From the cell containing the given text, extract its center point as [X, Y] coordinate. 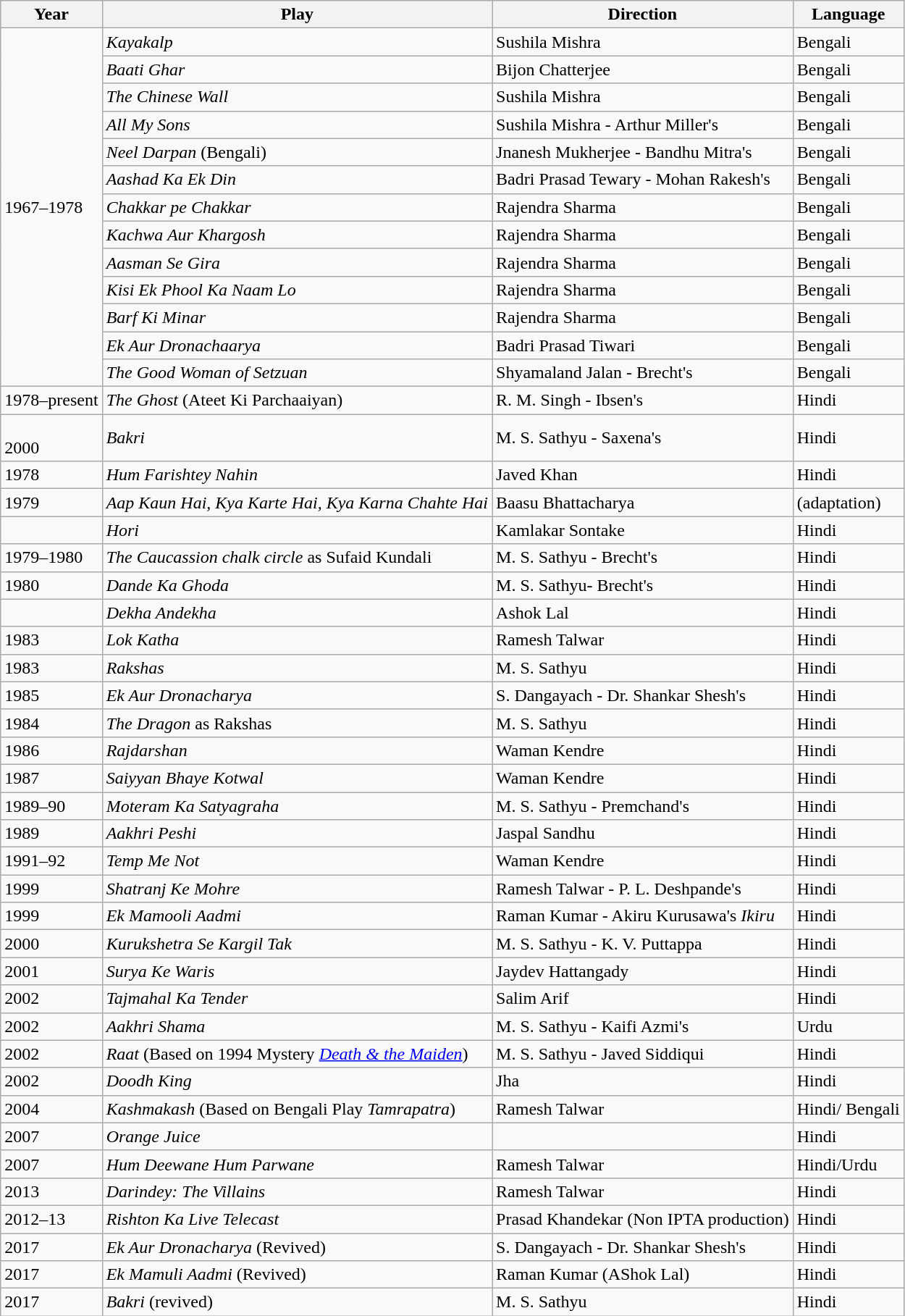
1978 [51, 475]
Bakri [297, 437]
Kashmakash (Based on Bengali Play Tamrapatra) [297, 1109]
Ashok Lal [643, 613]
Chakkar pe Chakkar [297, 207]
Raman Kumar (AShok Lal) [643, 1275]
Language [849, 14]
Ramesh Talwar - P. L. Deshpande's [643, 889]
The Caucassion chalk circle as Sufaid Kundali [297, 558]
Direction [643, 14]
The Dragon as Rakshas [297, 723]
Lok Katha [297, 640]
M. S. Sathyu - Saxena's [643, 437]
Surya Ke Waris [297, 971]
Raman Kumar - Akiru Kurusawa's Ikiru [643, 916]
Moteram Ka Satyagraha [297, 806]
Shyamaland Jalan - Brecht's [643, 373]
Baasu Bhattacharya [643, 503]
Hindi/ Bengali [849, 1109]
Bijon Chatterjee [643, 70]
Kurukshetra Se Kargil Tak [297, 944]
Play [297, 14]
Urdu [849, 1026]
Jha [643, 1081]
Dekha Andekha [297, 613]
Aasman Se Gira [297, 262]
Hum Deewane Hum Parwane [297, 1164]
1980 [51, 585]
Ek Mamuli Aadmi (Revived) [297, 1275]
Tajmahal Ka Tender [297, 999]
Ek Mamooli Aadmi [297, 916]
1989–90 [51, 806]
1984 [51, 723]
Aashad Ka Ek Din [297, 180]
Saiyyan Bhaye Kotwal [297, 778]
Temp Me Not [297, 861]
Darindey: The Villains [297, 1191]
M. S. Sathyu - Premchand's [643, 806]
All My Sons [297, 125]
The Ghost (Ateet Ki Parchaaiyan) [297, 401]
Kisi Ek Phool Ka Naam Lo [297, 290]
Rishton Ka Live Telecast [297, 1219]
Badri Prasad Tewary - Mohan Rakesh's [643, 180]
Hum Farishtey Nahin [297, 475]
Hori [297, 530]
Aakhri Shama [297, 1026]
Kayakalp [297, 42]
M. S. Sathyu - Javed Siddiqui [643, 1054]
2004 [51, 1109]
1979–1980 [51, 558]
Rajdarshan [297, 750]
Aap Kaun Hai, Kya Karte Hai, Kya Karna Chahte Hai [297, 503]
Jaydev Hattangady [643, 971]
2001 [51, 971]
Bakri (revived) [297, 1302]
1967–1978 [51, 207]
Year [51, 14]
Ek Aur Dronacharya [297, 695]
Ek Aur Dronachaarya [297, 345]
1987 [51, 778]
Jaspal Sandhu [643, 834]
Aakhri Peshi [297, 834]
Doodh King [297, 1081]
1991–92 [51, 861]
2013 [51, 1191]
2012–13 [51, 1219]
1985 [51, 695]
The Chinese Wall [297, 97]
Barf Ki Minar [297, 317]
1986 [51, 750]
Orange Juice [297, 1136]
Raat (Based on 1994 Mystery Death & the Maiden) [297, 1054]
M. S. Sathyu - Brecht's [643, 558]
The Good Woman of Setzuan [297, 373]
M. S. Sathyu - K. V. Puttappa [643, 944]
Hindi/Urdu [849, 1164]
Prasad Khandekar (Non IPTA production) [643, 1219]
Baati Ghar [297, 70]
M. S. Sathyu - Kaifi Azmi's [643, 1026]
Badri Prasad Tiwari [643, 345]
Neel Darpan (Bengali) [297, 152]
1978–present [51, 401]
Ek Aur Dronacharya (Revived) [297, 1246]
Shatranj Ke Mohre [297, 889]
Kachwa Aur Khargosh [297, 235]
Jnanesh Mukherjee - Bandhu Mitra's [643, 152]
Rakshas [297, 668]
(adaptation) [849, 503]
M. S. Sathyu- Brecht's [643, 585]
1979 [51, 503]
1989 [51, 834]
Dande Ka Ghoda [297, 585]
Sushila Mishra - Arthur Miller's [643, 125]
R. M. Singh - Ibsen's [643, 401]
Javed Khan [643, 475]
Kamlakar Sontake [643, 530]
Salim Arif [643, 999]
